Detect which cell encompasses the target text, then output its [x, y] center coordinate. 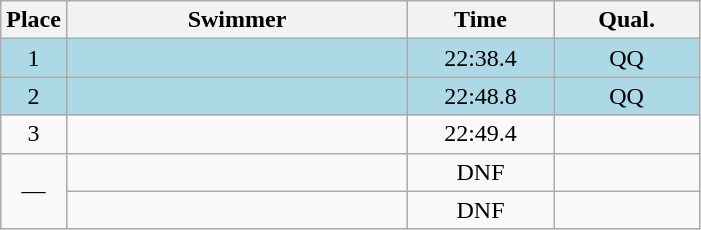
Qual. [627, 20]
1 [34, 58]
3 [34, 134]
Time [481, 20]
2 [34, 96]
Place [34, 20]
Swimmer [236, 20]
22:38.4 [481, 58]
— [34, 191]
22:49.4 [481, 134]
22:48.8 [481, 96]
